For the text-containing cell, return its midpoint in (X, Y) coordinate format. 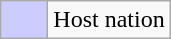
Host nation (109, 20)
